Search for the cell housing the specified text and yield its [x, y] center coordinate. 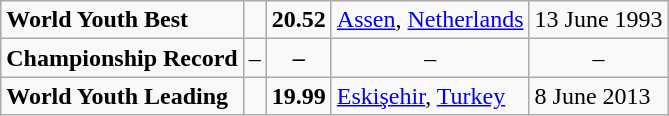
World Youth Leading [122, 96]
13 June 1993 [598, 20]
19.99 [298, 96]
Championship Record [122, 58]
8 June 2013 [598, 96]
World Youth Best [122, 20]
Assen, Netherlands [430, 20]
Eskişehir, Turkey [430, 96]
20.52 [298, 20]
